Search for the cell housing the specified text and yield its (x, y) center coordinate. 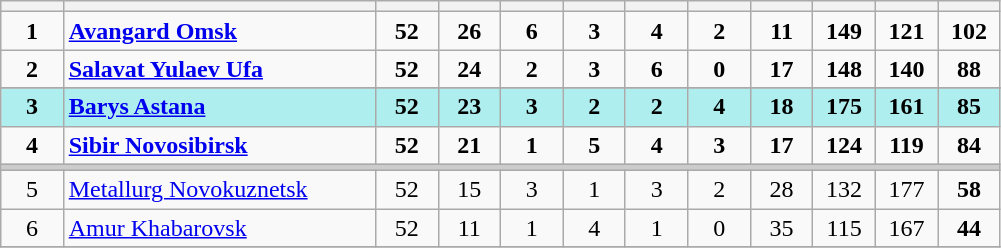
85 (970, 107)
102 (970, 31)
119 (906, 145)
15 (469, 190)
140 (906, 69)
124 (844, 145)
88 (970, 69)
26 (469, 31)
44 (970, 228)
18 (781, 107)
35 (781, 228)
121 (906, 31)
24 (469, 69)
21 (469, 145)
149 (844, 31)
Metallurg Novokuznetsk (219, 190)
177 (906, 190)
Avangard Omsk (219, 31)
161 (906, 107)
Amur Khabarovsk (219, 228)
148 (844, 69)
115 (844, 228)
167 (906, 228)
Sibir Novosibirsk (219, 145)
84 (970, 145)
58 (970, 190)
175 (844, 107)
23 (469, 107)
Barys Astana (219, 107)
28 (781, 190)
Salavat Yulaev Ufa (219, 69)
132 (844, 190)
